Scan for the cell matching the given text and deliver its [x, y] coordinate at center. 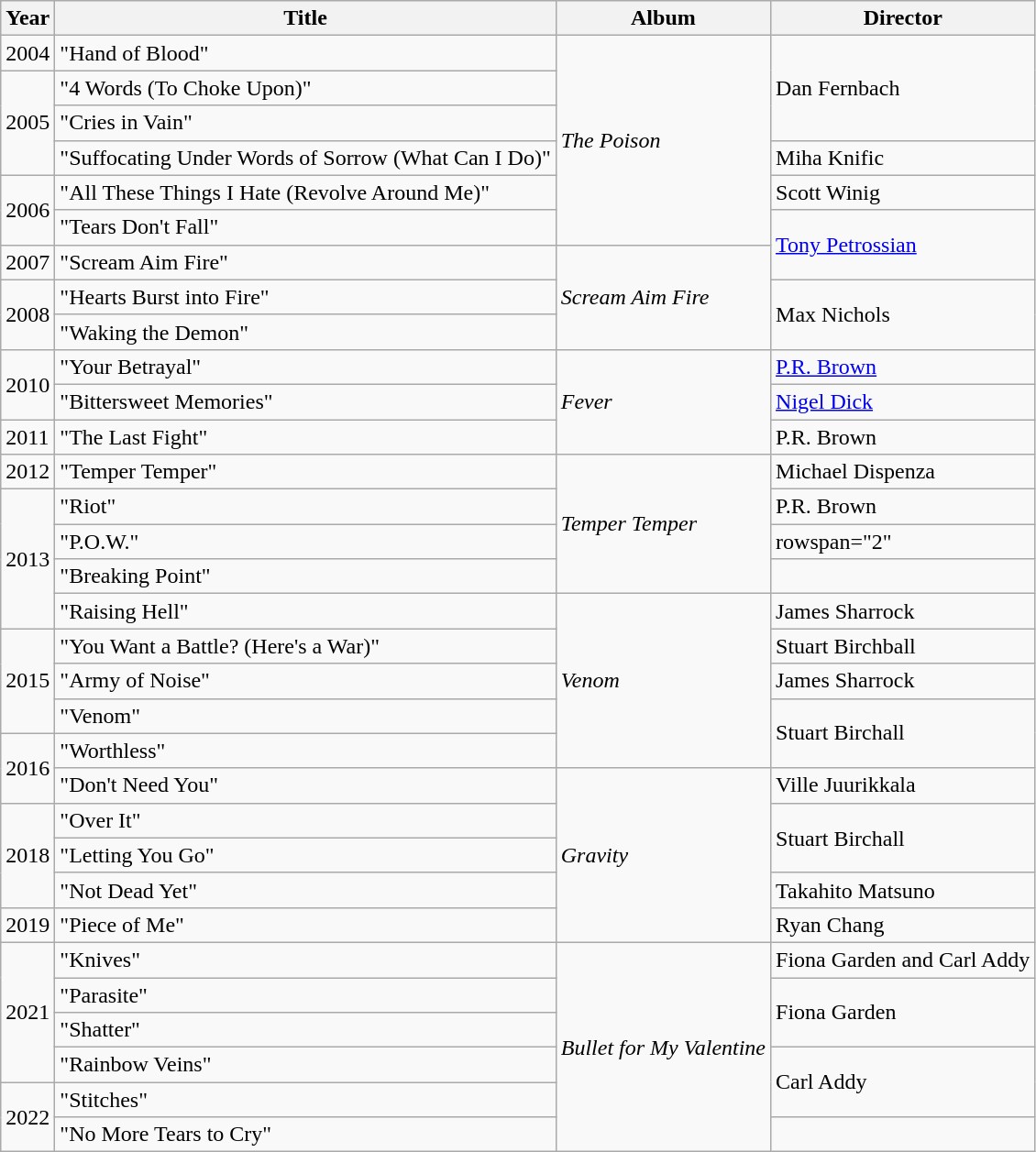
"Parasite" [305, 994]
Scream Aim Fire [663, 297]
rowspan="2" [903, 542]
2005 [28, 123]
Temper Temper [663, 524]
2016 [28, 768]
"Suffocating Under Words of Sorrow (What Can I Do)" [305, 158]
2012 [28, 472]
Stuart Birchball [903, 646]
2008 [28, 314]
"Venom" [305, 716]
"Over It" [305, 820]
"Don't Need You" [305, 785]
"The Last Fight" [305, 437]
"Hand of Blood" [305, 53]
2007 [28, 262]
"Hearts Burst into Fire" [305, 297]
"Your Betrayal" [305, 367]
"Breaking Point" [305, 576]
Fever [663, 401]
Title [305, 18]
Director [903, 18]
Scott Winig [903, 192]
Tony Petrossian [903, 245]
"Piece of Me" [305, 925]
Carl Addy [903, 1082]
2013 [28, 559]
Bullet for My Valentine [663, 1047]
"Raising Hell" [305, 611]
Fiona Garden and Carl Addy [903, 960]
"Shatter" [305, 1030]
"P.O.W." [305, 542]
"Cries in Vain" [305, 123]
"Riot" [305, 507]
2015 [28, 681]
"Army of Noise" [305, 681]
2021 [28, 1012]
"Knives" [305, 960]
"Tears Don't Fall" [305, 227]
Dan Fernbach [903, 88]
Takahito Matsuno [903, 890]
The Poison [663, 140]
Miha Knific [903, 158]
Michael Dispenza [903, 472]
"Stitches" [305, 1100]
2011 [28, 437]
"Rainbow Veins" [305, 1065]
Venom [663, 681]
Max Nichols [903, 314]
Album [663, 18]
Fiona Garden [903, 1012]
2004 [28, 53]
2018 [28, 855]
2010 [28, 384]
"Temper Temper" [305, 472]
"All These Things I Hate (Revolve Around Me)" [305, 192]
Gravity [663, 855]
"Worthless" [305, 751]
"Waking the Demon" [305, 332]
Ryan Chang [903, 925]
Ville Juurikkala [903, 785]
"You Want a Battle? (Here's a War)" [305, 646]
2006 [28, 210]
"Bittersweet Memories" [305, 401]
Year [28, 18]
"Scream Aim Fire" [305, 262]
"Letting You Go" [305, 855]
"Not Dead Yet" [305, 890]
"4 Words (To Choke Upon)" [305, 88]
2022 [28, 1117]
"No More Tears to Cry" [305, 1135]
Nigel Dick [903, 401]
2019 [28, 925]
